Search for the cell housing the specified text and yield its [X, Y] center coordinate. 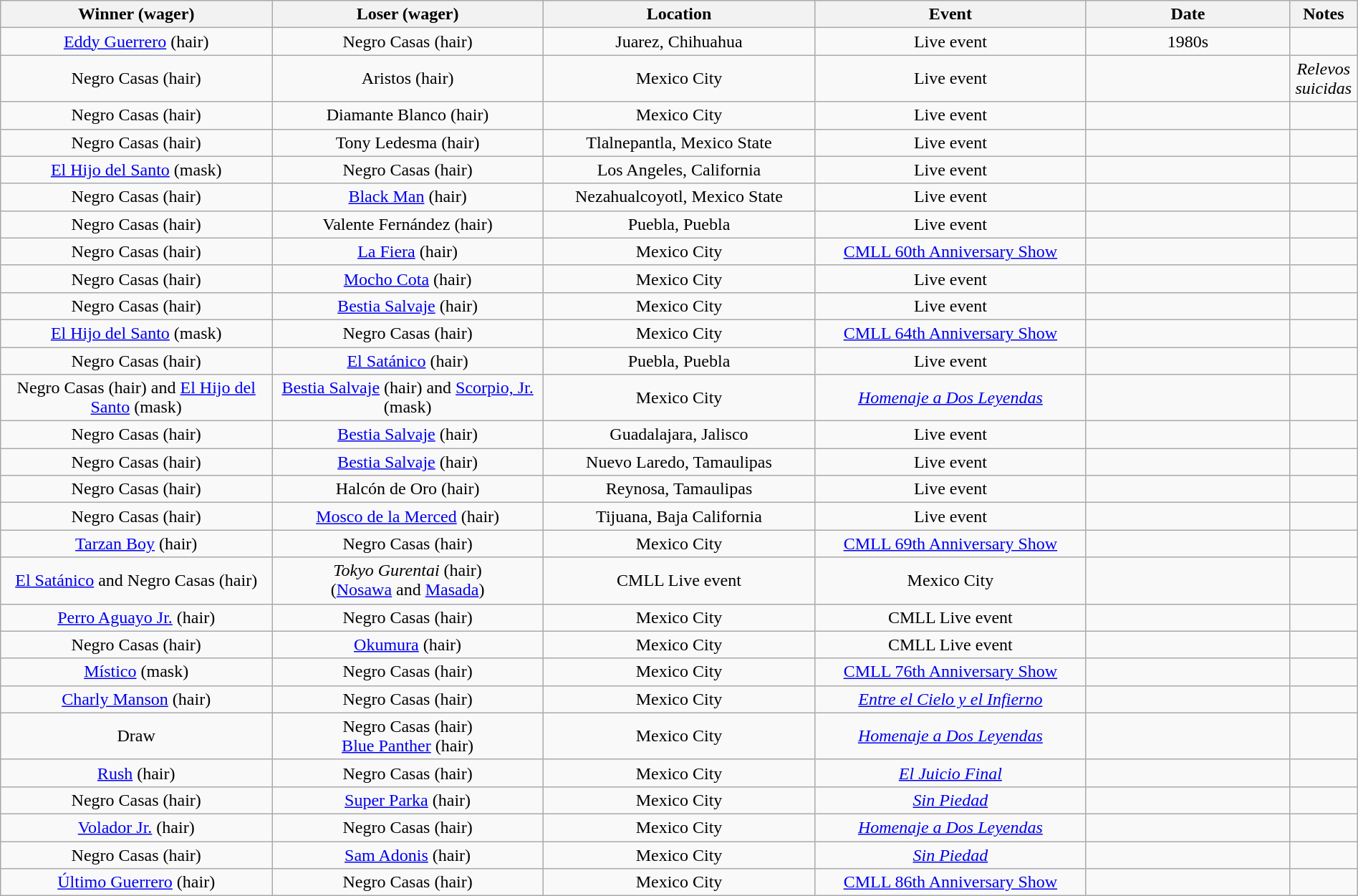
El Satánico and Negro Casas (hair) [136, 580]
Charly Manson (hair) [136, 699]
Eddy Guerrero (hair) [136, 42]
1980s [1188, 42]
Relevos suicidas [1324, 79]
Último Guerrero (hair) [136, 882]
Tlalnepantla, Mexico State [679, 143]
CMLL 69th Anniversary Show [950, 544]
Mosco de la Merced (hair) [408, 516]
Perro Aguayo Jr. (hair) [136, 617]
Location [679, 14]
Entre el Cielo y el Infierno [950, 699]
La Fiera (hair) [408, 251]
Guadalajara, Jalisco [679, 435]
CMLL 76th Anniversary Show [950, 672]
Nezahualcoyotl, Mexico State [679, 197]
CMLL 60th Anniversary Show [950, 251]
Valente Fernández (hair) [408, 224]
Bestia Salvaje (hair) and Scorpio, Jr. (mask) [408, 398]
Sam Adonis (hair) [408, 854]
Notes [1324, 14]
Tarzan Boy (hair) [136, 544]
Reynosa, Tamaulipas [679, 489]
El Juicio Final [950, 773]
Okumura (hair) [408, 645]
CMLL 86th Anniversary Show [950, 882]
Rush (hair) [136, 773]
Black Man (hair) [408, 197]
Halcón de Oro (hair) [408, 489]
CMLL 64th Anniversary Show [950, 333]
Místico (mask) [136, 672]
Super Parka (hair) [408, 800]
Event [950, 14]
Negro Casas (hair)Blue Panther (hair) [408, 736]
Date [1188, 14]
Negro Casas (hair) and El Hijo del Santo (mask) [136, 398]
Aristos (hair) [408, 79]
Volador Jr. (hair) [136, 827]
Draw [136, 736]
Tony Ledesma (hair) [408, 143]
Diamante Blanco (hair) [408, 115]
Loser (wager) [408, 14]
Juarez, Chihuahua [679, 42]
Tokyo Gurentai (hair)(Nosawa and Masada) [408, 580]
Winner (wager) [136, 14]
El Satánico (hair) [408, 360]
Mocho Cota (hair) [408, 279]
Los Angeles, California [679, 170]
Nuevo Laredo, Tamaulipas [679, 462]
Tijuana, Baja California [679, 516]
